Capture the cell that displays the provided text and extract its (X, Y) central coordinate. 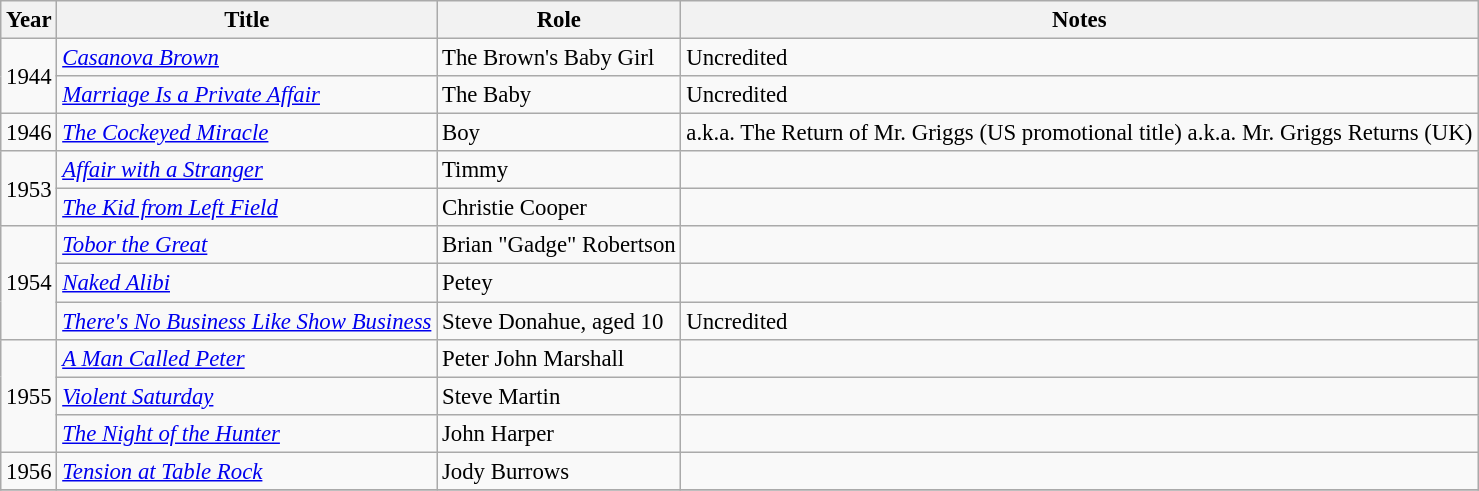
Year (29, 20)
Steve Donahue, aged 10 (559, 321)
Boy (559, 133)
The Night of the Hunter (247, 433)
1955 (29, 396)
1953 (29, 188)
1956 (29, 471)
Peter John Marshall (559, 358)
Christie Cooper (559, 208)
Violent Saturday (247, 396)
a.k.a. The Return of Mr. Griggs (US promotional title) a.k.a. Mr. Griggs Returns (UK) (1080, 133)
The Kid from Left Field (247, 208)
Casanova Brown (247, 58)
The Baby (559, 95)
A Man Called Peter (247, 358)
Affair with a Stranger (247, 170)
1944 (29, 76)
Tension at Table Rock (247, 471)
1954 (29, 282)
Tobor the Great (247, 245)
Title (247, 20)
John Harper (559, 433)
There's No Business Like Show Business (247, 321)
1946 (29, 133)
Jody Burrows (559, 471)
Role (559, 20)
Marriage Is a Private Affair (247, 95)
The Cockeyed Miracle (247, 133)
Timmy (559, 170)
Brian "Gadge" Robertson (559, 245)
Notes (1080, 20)
Steve Martin (559, 396)
Naked Alibi (247, 283)
The Brown's Baby Girl (559, 58)
Petey (559, 283)
